From the cell containing the given text, extract its center point as (x, y) coordinate. 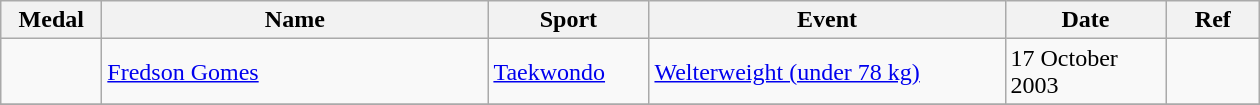
Event (827, 20)
Welterweight (under 78 kg) (827, 72)
Medal (52, 20)
Fredson Gomes (295, 72)
17 October 2003 (1086, 72)
Ref (1213, 20)
Sport (568, 20)
Taekwondo (568, 72)
Name (295, 20)
Date (1086, 20)
